Scan for the cell matching the given text and deliver its (x, y) coordinate at center. 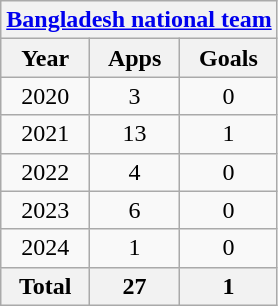
13 (135, 134)
Apps (135, 58)
2024 (46, 248)
Bangladesh national team (139, 20)
Goals (229, 58)
2021 (46, 134)
3 (135, 96)
2020 (46, 96)
Total (46, 286)
2023 (46, 210)
Year (46, 58)
27 (135, 286)
4 (135, 172)
6 (135, 210)
2022 (46, 172)
